Capture the cell that displays the provided text and extract its [x, y] central coordinate. 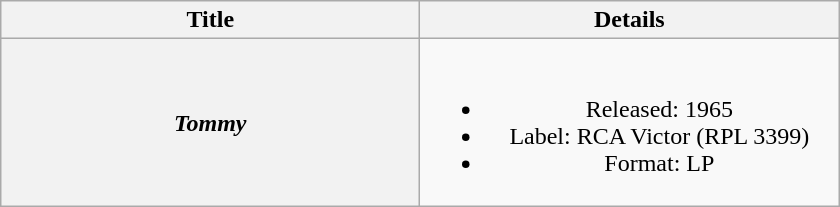
Tommy [210, 122]
Released: 1965Label: RCA Victor (RPL 3399)Format: LP [630, 122]
Title [210, 20]
Details [630, 20]
